Output the (X, Y) coordinate of the center of the cell containing the given text.  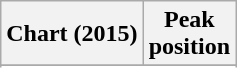
Chart (2015) (72, 34)
Peakposition (189, 34)
